Find where the given text appears and provide that cell's center as (X, Y) coordinate. 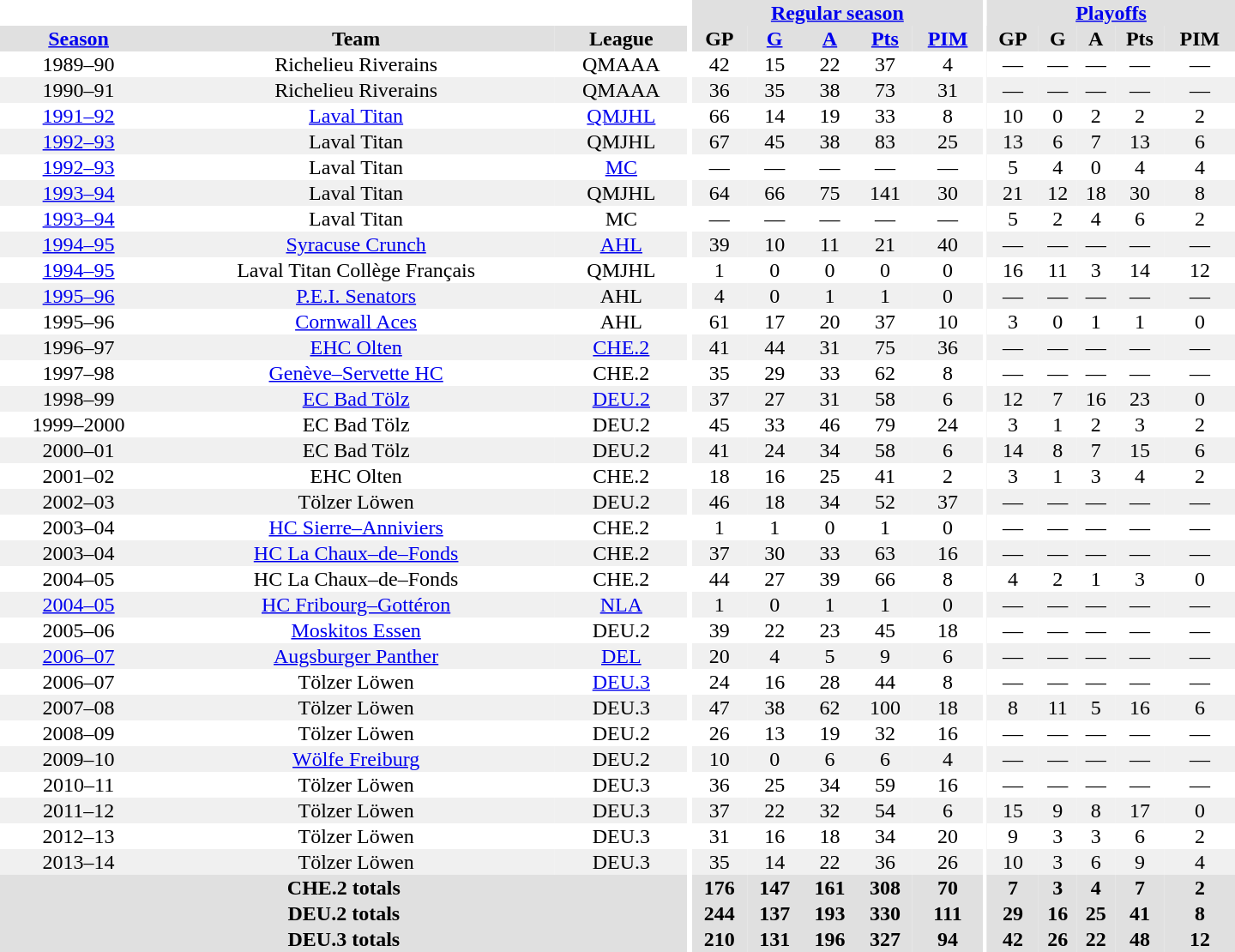
Augsburger Panther (356, 656)
Season (79, 39)
70 (948, 888)
Genève–Servette HC (356, 373)
Wölfe Freiburg (356, 759)
DEU.3 totals (344, 939)
HC Sierre–Anniviers (356, 527)
1999–2000 (79, 425)
CHE.2 totals (344, 888)
Laval Titan Collège Français (356, 270)
2002–03 (79, 502)
52 (885, 502)
48 (1140, 939)
61 (720, 322)
1991–92 (79, 116)
141 (885, 193)
147 (774, 888)
Regular season (837, 13)
79 (885, 425)
196 (829, 939)
308 (885, 888)
131 (774, 939)
137 (774, 913)
2011–12 (79, 810)
94 (948, 939)
111 (948, 913)
1997–98 (79, 373)
2001–02 (79, 476)
193 (829, 913)
2012–13 (79, 836)
Playoffs (1111, 13)
73 (885, 90)
NLA (621, 605)
DEU.2 totals (344, 913)
47 (720, 708)
HC Fribourg–Gottéron (356, 605)
330 (885, 913)
2009–10 (79, 759)
100 (885, 708)
210 (720, 939)
1998–99 (79, 399)
67 (720, 142)
Syracuse Crunch (356, 244)
DEL (621, 656)
Moskitos Essen (356, 630)
63 (885, 553)
83 (885, 142)
54 (885, 810)
327 (885, 939)
League (621, 39)
2008–09 (79, 733)
59 (885, 785)
64 (720, 193)
244 (720, 913)
2000–01 (79, 450)
2010–11 (79, 785)
2007–08 (79, 708)
40 (948, 244)
1996–97 (79, 347)
1990–91 (79, 90)
28 (829, 682)
Team (356, 39)
176 (720, 888)
1989–90 (79, 64)
Cornwall Aces (356, 322)
P.E.I. Senators (356, 296)
2005–06 (79, 630)
161 (829, 888)
2013–14 (79, 862)
